Output the (X, Y) coordinate of the center of the cell containing the given text.  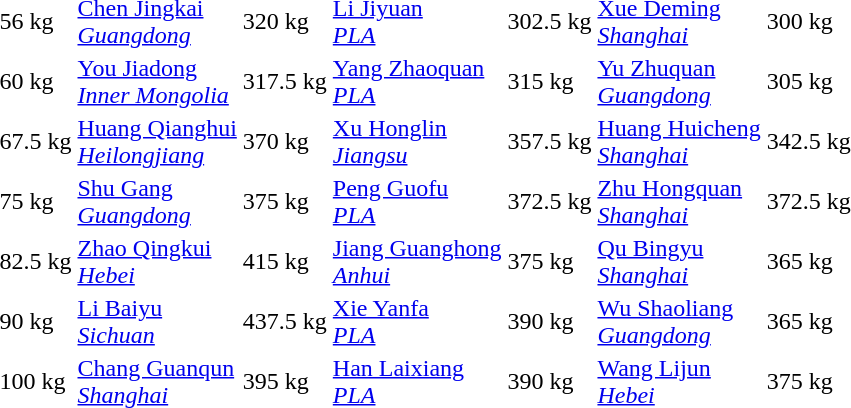
Qu BingyuShanghai (679, 262)
Yang ZhaoquanPLA (417, 82)
You JiadongInner Mongolia (157, 82)
Wu ShaoliangGuangdong (679, 322)
Huang QianghuiHeilongjiang (157, 142)
370 kg (284, 142)
Jiang GuanghongAnhui (417, 262)
372.5 kg (550, 202)
Huang HuichengShanghai (679, 142)
317.5 kg (284, 82)
437.5 kg (284, 322)
390 kg (550, 322)
Peng GuofuPLA (417, 202)
Shu GangGuangdong (157, 202)
315 kg (550, 82)
Yu ZhuquanGuangdong (679, 82)
Zhao QingkuiHebei (157, 262)
Xie YanfaPLA (417, 322)
Zhu HongquanShanghai (679, 202)
Li BaiyuSichuan (157, 322)
357.5 kg (550, 142)
415 kg (284, 262)
Xu HonglinJiangsu (417, 142)
